Locate the cell with the specified text and output its (X, Y) center coordinate. 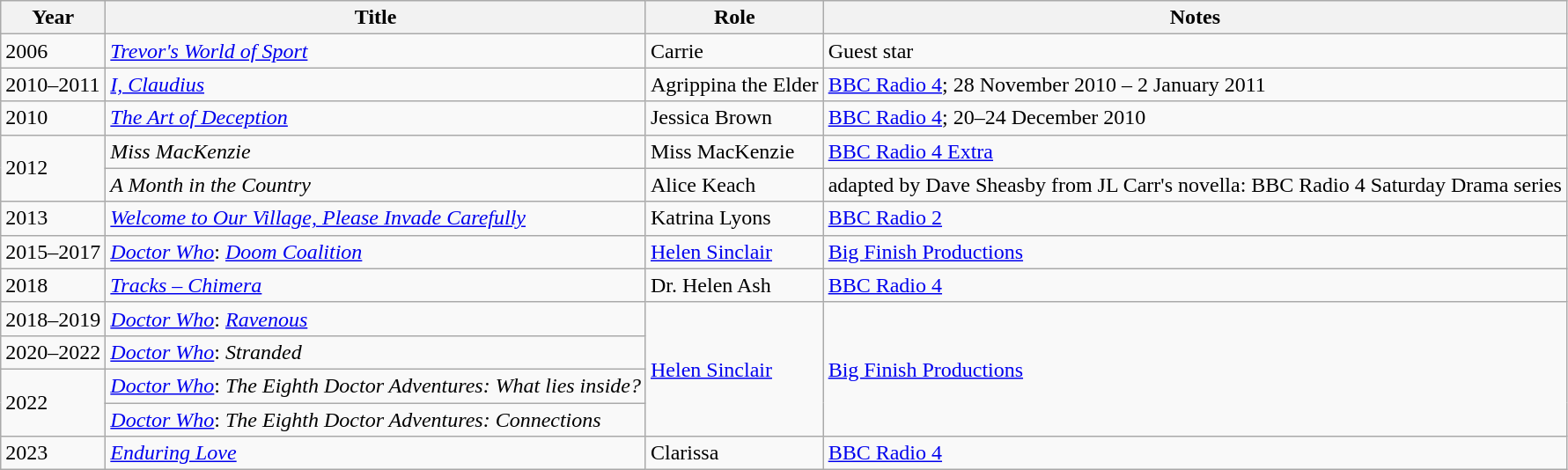
Doctor Who: The Eighth Doctor Adventures: Connections (376, 420)
Jessica Brown (734, 118)
Title (376, 18)
Doctor Who: The Eighth Doctor Adventures: What lies inside? (376, 386)
Trevor's World of Sport (376, 51)
2006 (53, 51)
Welcome to Our Village, Please Invade Carefully (376, 218)
2022 (53, 402)
adapted by Dave Sheasby from JL Carr's novella: BBC Radio 4 Saturday Drama series (1195, 185)
The Art of Deception (376, 118)
2013 (53, 218)
2015–2017 (53, 252)
Tracks – Chimera (376, 285)
BBC Radio 2 (1195, 218)
2018–2019 (53, 319)
Alice Keach (734, 185)
Enduring Love (376, 453)
Doctor Who: Stranded (376, 352)
2018 (53, 285)
Doctor Who: Doom Coalition (376, 252)
A Month in the Country (376, 185)
Agrippina the Elder (734, 84)
Notes (1195, 18)
I, Claudius (376, 84)
Katrina Lyons (734, 218)
Guest star (1195, 51)
Dr. Helen Ash (734, 285)
2010 (53, 118)
2010–2011 (53, 84)
Role (734, 18)
Carrie (734, 51)
Year (53, 18)
2023 (53, 453)
2020–2022 (53, 352)
2012 (53, 168)
BBC Radio 4; 20–24 December 2010 (1195, 118)
Doctor Who: Ravenous (376, 319)
BBC Radio 4; 28 November 2010 – 2 January 2011 (1195, 84)
Clarissa (734, 453)
BBC Radio 4 Extra (1195, 151)
